Return (X, Y) of the center of cell containing provided text 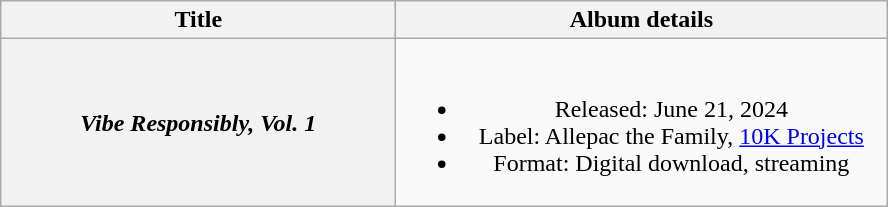
Vibe Responsibly, Vol. 1 (198, 122)
Released: June 21, 2024Label: Allepac the Family, 10K ProjectsFormat: Digital download, streaming (642, 122)
Album details (642, 20)
Title (198, 20)
